Identify which cell holds the provided text, then report its (x, y) central coordinate. 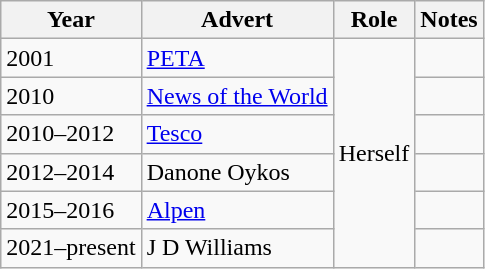
2001 (71, 58)
2010 (71, 96)
Year (71, 20)
2021–present (71, 248)
Role (374, 20)
Advert (237, 20)
J D Williams (237, 248)
Alpen (237, 210)
Tesco (237, 134)
2010–2012 (71, 134)
PETA (237, 58)
Notes (449, 20)
2015–2016 (71, 210)
Danone Oykos (237, 172)
News of the World (237, 96)
Herself (374, 153)
2012–2014 (71, 172)
